Search for the cell housing the specified text and yield its [X, Y] center coordinate. 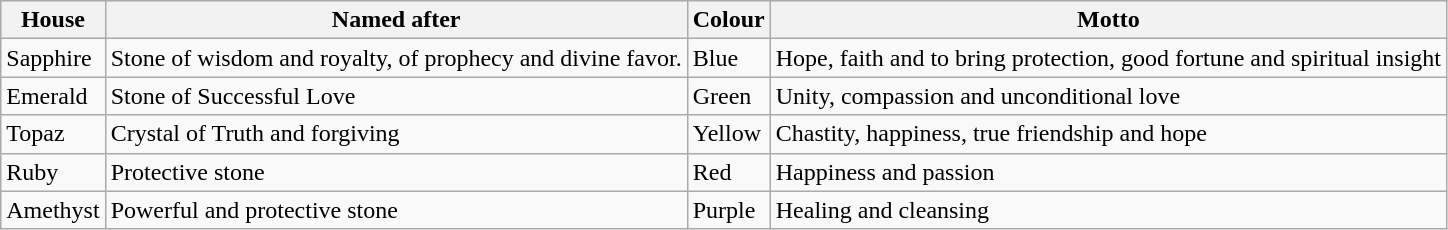
Yellow [728, 134]
Chastity, happiness, true friendship and hope [1108, 134]
Unity, compassion and unconditional love [1108, 96]
Healing and cleansing [1108, 210]
Ruby [53, 172]
Amethyst [53, 210]
Hope, faith and to bring protection, good fortune and spiritual insight [1108, 58]
Happiness and passion [1108, 172]
Crystal of Truth and forgiving [396, 134]
Motto [1108, 20]
Protective stone [396, 172]
Topaz [53, 134]
Colour [728, 20]
Stone of wisdom and royalty, of prophecy and divine favor. [396, 58]
Emerald [53, 96]
Named after [396, 20]
House [53, 20]
Sapphire [53, 58]
Purple [728, 210]
Powerful and protective stone [396, 210]
Green [728, 96]
Stone of Successful Love [396, 96]
Blue [728, 58]
Red [728, 172]
